Locate the cell with the specified text and output its [X, Y] center coordinate. 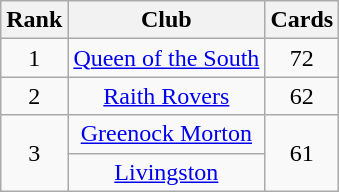
62 [302, 96]
Cards [302, 20]
Club [166, 20]
72 [302, 58]
Livingston [166, 172]
2 [34, 96]
61 [302, 153]
3 [34, 153]
Queen of the South [166, 58]
Rank [34, 20]
Greenock Morton [166, 134]
1 [34, 58]
Raith Rovers [166, 96]
